Capture the cell that displays the provided text and extract its (X, Y) central coordinate. 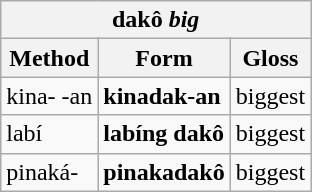
Method (50, 58)
dakô big (156, 20)
pinaká- (50, 172)
Form (164, 58)
kinadak-an (164, 96)
labíng dakô (164, 134)
labí (50, 134)
kina- -an (50, 96)
Gloss (270, 58)
pinakadakô (164, 172)
